Extract the [X, Y] coordinate from the center of the cell holding the provided text.  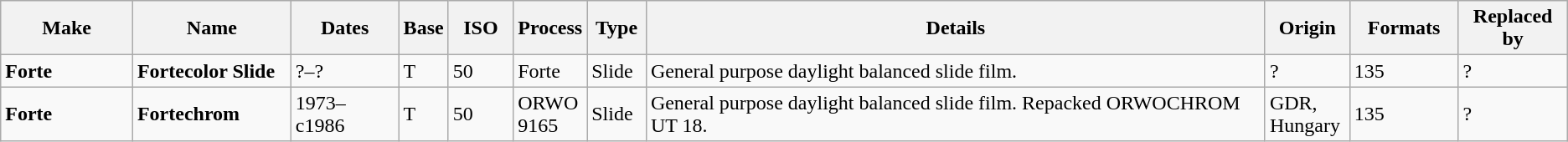
Name [211, 28]
General purpose daylight balanced slide film. [955, 71]
GDR, Hungary [1307, 114]
Process [550, 28]
Origin [1307, 28]
ORWO 9165 [550, 114]
Replaced by [1513, 28]
Fortechrom [211, 114]
ISO [481, 28]
1973–c1986 [345, 114]
Details [955, 28]
Dates [345, 28]
Base [424, 28]
?–? [345, 71]
Fortecolor Slide [211, 71]
Type [616, 28]
Formats [1404, 28]
Make [67, 28]
General purpose daylight balanced slide film. Repacked ORWOCHROM UT 18. [955, 114]
